From the cell containing the given text, extract its center point as [x, y] coordinate. 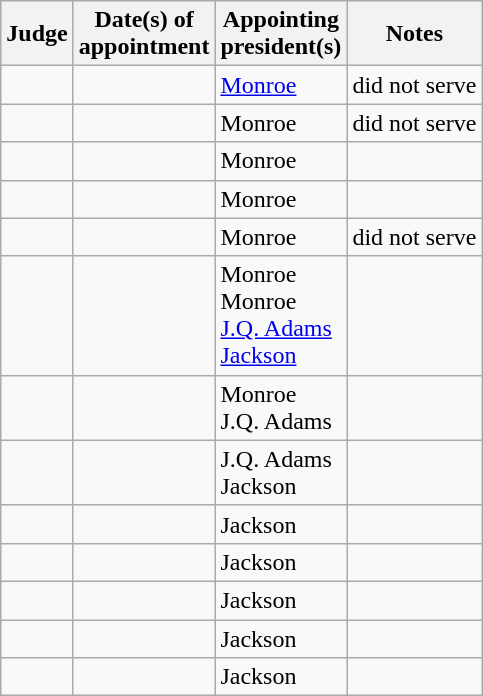
Appointingpresident(s) [281, 34]
MonroeJ.Q. Adams [281, 408]
Notes [414, 34]
Date(s) ofappointment [144, 34]
Judge [37, 34]
J.Q. AdamsJackson [281, 472]
MonroeMonroeJ.Q. AdamsJackson [281, 316]
